Pinpoint the cell where the given text exists, returning its [x, y] midpoint coordinate. 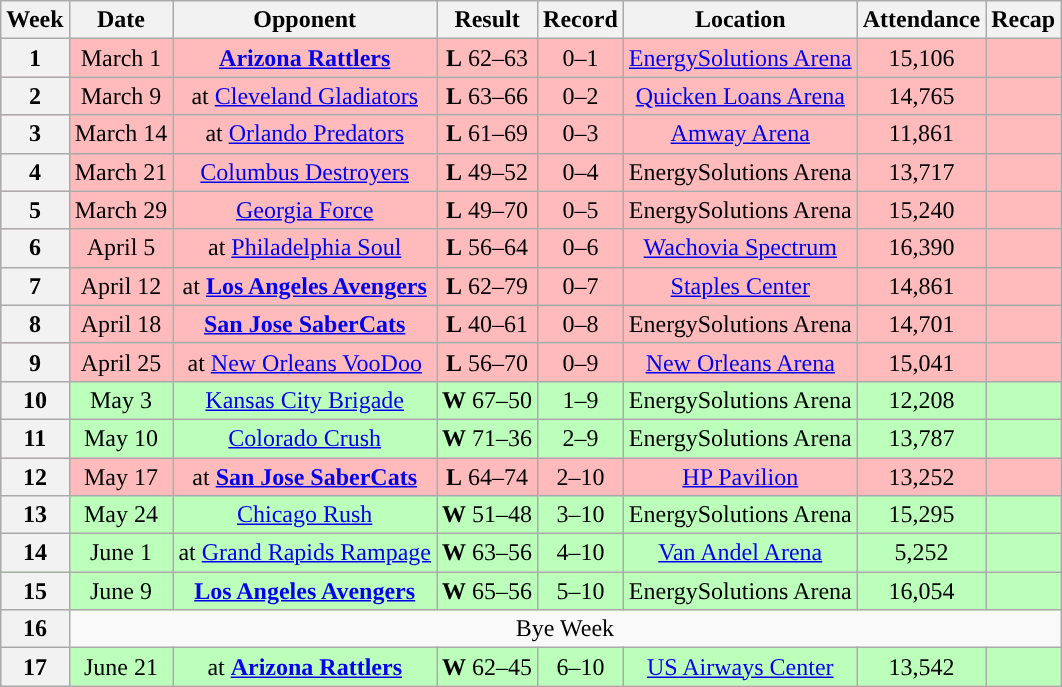
March 9 [121, 96]
June 1 [121, 553]
13,542 [921, 667]
at Cleveland Gladiators [305, 96]
1–9 [581, 400]
W 67–50 [488, 400]
16 [35, 629]
W 65–56 [488, 591]
March 14 [121, 134]
June 21 [121, 667]
5–10 [581, 591]
5 [35, 210]
Los Angeles Avengers [305, 591]
Bye Week [565, 629]
Van Andel Arena [740, 553]
Week [35, 20]
at Arizona Rattlers [305, 667]
Result [488, 20]
0–7 [581, 286]
March 21 [121, 172]
Staples Center [740, 286]
Columbus Destroyers [305, 172]
L 49–70 [488, 210]
Opponent [305, 20]
0–9 [581, 362]
14 [35, 553]
Wachovia Spectrum [740, 248]
11 [35, 438]
Chicago Rush [305, 515]
L 40–61 [488, 324]
April 18 [121, 324]
April 5 [121, 248]
17 [35, 667]
at San Jose SaberCats [305, 477]
2–10 [581, 477]
6–10 [581, 667]
13 [35, 515]
Amway Arena [740, 134]
L 49–52 [488, 172]
Quicken Loans Arena [740, 96]
March 29 [121, 210]
2 [35, 96]
at Orlando Predators [305, 134]
W 63–56 [488, 553]
W 51–48 [488, 515]
4 [35, 172]
May 17 [121, 477]
11,861 [921, 134]
0–3 [581, 134]
Record [581, 20]
15,041 [921, 362]
at New Orleans VooDoo [305, 362]
L 62–63 [488, 58]
April 12 [121, 286]
W 71–36 [488, 438]
3–10 [581, 515]
Location [740, 20]
0–6 [581, 248]
0–4 [581, 172]
April 25 [121, 362]
San Jose SaberCats [305, 324]
16,390 [921, 248]
W 62–45 [488, 667]
13,252 [921, 477]
7 [35, 286]
Georgia Force [305, 210]
5,252 [921, 553]
16,054 [921, 591]
L 63–66 [488, 96]
15,295 [921, 515]
HP Pavilion [740, 477]
3 [35, 134]
13,717 [921, 172]
Kansas City Brigade [305, 400]
14,861 [921, 286]
0–8 [581, 324]
12,208 [921, 400]
10 [35, 400]
9 [35, 362]
L 56–70 [488, 362]
Attendance [921, 20]
8 [35, 324]
15,106 [921, 58]
2–9 [581, 438]
at Philadelphia Soul [305, 248]
at Grand Rapids Rampage [305, 553]
Arizona Rattlers [305, 58]
12 [35, 477]
May 10 [121, 438]
at Los Angeles Avengers [305, 286]
May 3 [121, 400]
4–10 [581, 553]
L 61–69 [488, 134]
June 9 [121, 591]
L 56–64 [488, 248]
Recap [1024, 20]
New Orleans Arena [740, 362]
Colorado Crush [305, 438]
May 24 [121, 515]
March 1 [121, 58]
L 64–74 [488, 477]
0–1 [581, 58]
0–5 [581, 210]
US Airways Center [740, 667]
6 [35, 248]
1 [35, 58]
0–2 [581, 96]
L 62–79 [488, 286]
14,701 [921, 324]
15,240 [921, 210]
Date [121, 20]
14,765 [921, 96]
13,787 [921, 438]
15 [35, 591]
